Return [X, Y] of the center of cell containing provided text 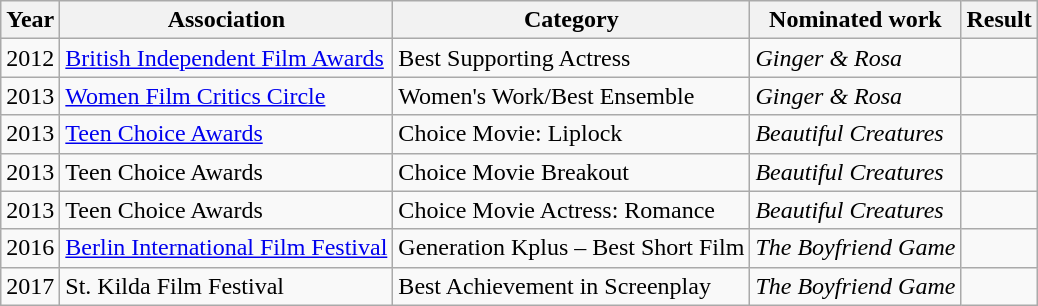
2016 [30, 248]
Category [572, 20]
Association [226, 20]
Women's Work/Best Ensemble [572, 96]
Choice Movie: Liplock [572, 134]
British Independent Film Awards [226, 58]
Best Achievement in Screenplay [572, 286]
Choice Movie Actress: Romance [572, 210]
Year [30, 20]
Generation Kplus – Best Short Film [572, 248]
Result [999, 20]
2012 [30, 58]
Best Supporting Actress [572, 58]
St. Kilda Film Festival [226, 286]
Women Film Critics Circle [226, 96]
Berlin International Film Festival [226, 248]
2017 [30, 286]
Choice Movie Breakout [572, 172]
Nominated work [856, 20]
